Scan for the cell matching the given text and deliver its [x, y] coordinate at center. 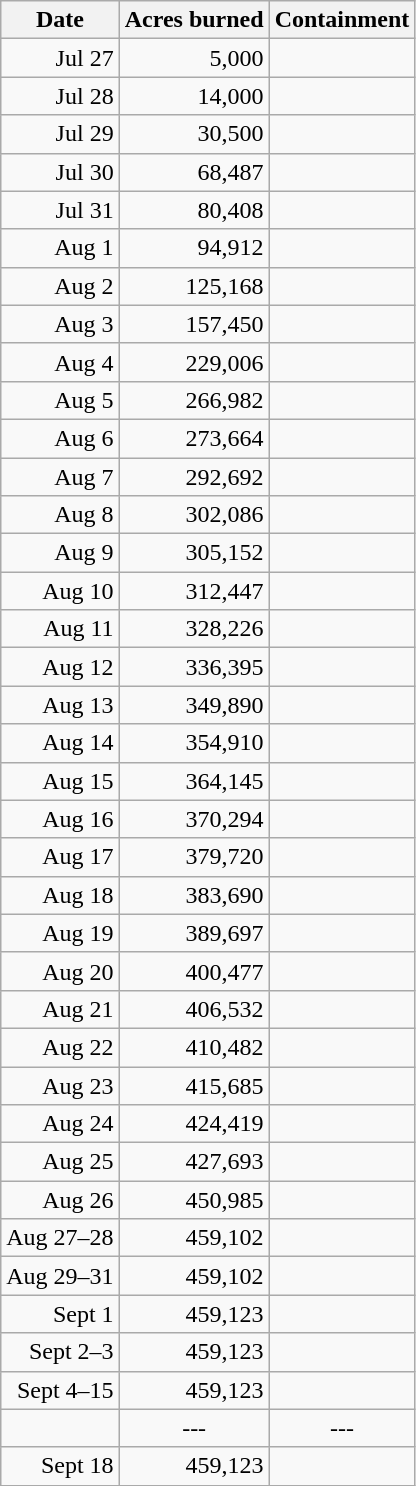
Sept 1 [60, 1314]
Aug 19 [60, 933]
Aug 18 [60, 895]
Aug 23 [60, 1085]
Containment [342, 20]
Aug 4 [60, 362]
14,000 [194, 96]
Aug 21 [60, 1009]
Aug 8 [60, 515]
30,500 [194, 134]
Jul 27 [60, 58]
Aug 29–31 [60, 1276]
Jul 30 [60, 172]
266,982 [194, 400]
328,226 [194, 629]
125,168 [194, 286]
Aug 22 [60, 1047]
Aug 16 [60, 819]
Sept 2–3 [60, 1352]
427,693 [194, 1162]
Date [60, 20]
383,690 [194, 895]
Aug 10 [60, 591]
Aug 5 [60, 400]
424,419 [194, 1124]
450,985 [194, 1200]
Aug 11 [60, 629]
Aug 17 [60, 857]
273,664 [194, 438]
410,482 [194, 1047]
Aug 27–28 [60, 1238]
292,692 [194, 477]
Aug 24 [60, 1124]
370,294 [194, 819]
Aug 7 [60, 477]
Jul 31 [60, 210]
Aug 15 [60, 781]
Aug 6 [60, 438]
68,487 [194, 172]
364,145 [194, 781]
Aug 1 [60, 248]
349,890 [194, 705]
Aug 25 [60, 1162]
406,532 [194, 1009]
Sept 4–15 [60, 1390]
94,912 [194, 248]
Aug 13 [60, 705]
305,152 [194, 553]
Aug 9 [60, 553]
Aug 2 [60, 286]
Acres burned [194, 20]
Aug 12 [60, 667]
157,450 [194, 324]
336,395 [194, 667]
80,408 [194, 210]
5,000 [194, 58]
Aug 14 [60, 743]
Jul 28 [60, 96]
Jul 29 [60, 134]
229,006 [194, 362]
415,685 [194, 1085]
400,477 [194, 971]
379,720 [194, 857]
302,086 [194, 515]
Aug 3 [60, 324]
389,697 [194, 933]
354,910 [194, 743]
Aug 26 [60, 1200]
Aug 20 [60, 971]
312,447 [194, 591]
Sept 18 [60, 1466]
